Return the (x, y) coordinate for the center point of the cell that contains the specified text.  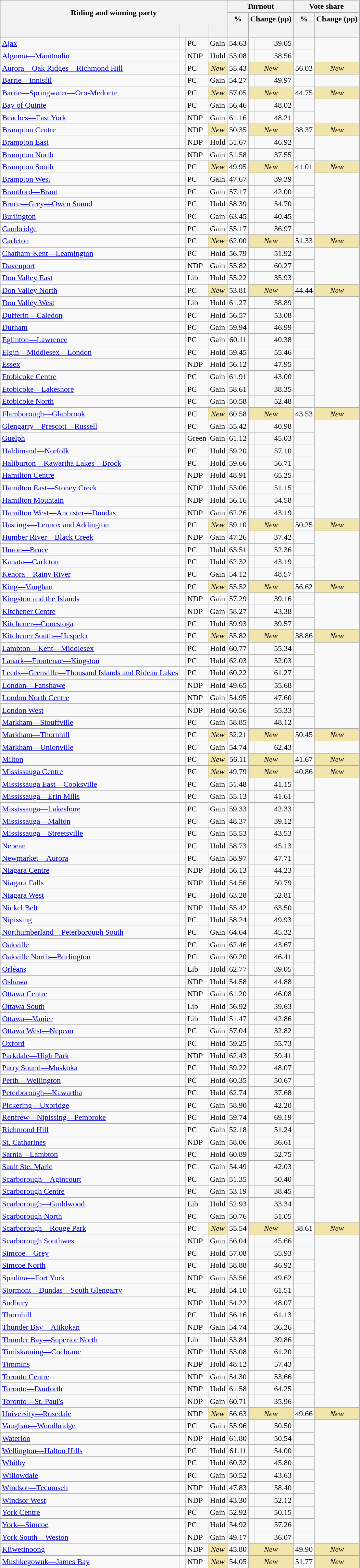
61.58 (238, 1389)
42.00 (274, 192)
47.67 (238, 179)
Thornhill (90, 1315)
56.57 (238, 315)
Scarborough North (90, 1216)
55.68 (274, 685)
58.61 (238, 389)
56.46 (238, 105)
51.58 (238, 155)
35.96 (274, 1401)
Mississauga—Lakeshore (90, 809)
Burlington (90, 216)
Sault Ste. Marie (90, 1167)
45.03 (274, 438)
50.35 (238, 130)
Lanark—Frontenac—Kingston (90, 661)
Thunder Bay—Atikokan (90, 1327)
36.26 (274, 1327)
36.07 (274, 1537)
56.13 (238, 870)
39.39 (274, 179)
59.25 (238, 1043)
Turnout (260, 6)
51.35 (238, 1179)
60.22 (238, 673)
Carleton (90, 241)
55.46 (274, 352)
54.30 (238, 1377)
45.13 (274, 846)
Brampton West (90, 179)
50.40 (274, 1179)
61.80 (238, 1438)
Scarborough Southwest (90, 1241)
62.77 (238, 969)
Hastings—Lennox and Addington (90, 525)
Etobicoke Centre (90, 377)
43.00 (274, 377)
59.22 (238, 1068)
Riding and winning party (114, 13)
50.58 (238, 401)
57.43 (274, 1364)
36.97 (274, 229)
Brampton South (90, 167)
London—Fanshawe (90, 685)
38.45 (274, 1191)
38.86 (304, 636)
Windsor—Tecumseh (90, 1488)
62.74 (238, 1093)
Hamilton East—Stoney Creek (90, 488)
54.49 (238, 1167)
York—Simcoe (90, 1525)
54.27 (238, 80)
61.51 (274, 1290)
58.06 (238, 1142)
57.29 (238, 599)
55.13 (238, 796)
Perth—Wellington (90, 1080)
50.45 (304, 735)
Ottawa Centre (90, 994)
53.84 (238, 1340)
61.12 (238, 438)
Timmins (90, 1364)
Beaches—East York (90, 117)
Markham—Unionville (90, 747)
60.32 (238, 1463)
Aurora—Oak Ridges—Richmond Hill (90, 68)
Nickel Belt (90, 907)
50.67 (274, 1080)
Thunder Bay—Superior North (90, 1340)
51.33 (304, 241)
55.54 (238, 1228)
Guelph (90, 438)
King—Vaughan (90, 587)
63.45 (238, 216)
60.11 (238, 340)
Nepean (90, 846)
50.50 (274, 1426)
Mississauga Centre (90, 772)
60.89 (238, 1155)
47.71 (274, 858)
54.10 (238, 1290)
54.05 (238, 1562)
Ottawa South (90, 1006)
Barrie—Innisfil (90, 80)
60.56 (238, 710)
Oakville (90, 945)
52.18 (238, 1130)
49.93 (274, 920)
Parry Sound—Muskoka (90, 1068)
35.93 (274, 278)
55.34 (274, 648)
39.86 (274, 1340)
52.03 (274, 661)
Mississauga—Streetsville (90, 833)
Newmarket—Aurora (90, 858)
Stormont—Dundas—South Glengarry (90, 1290)
Brampton North (90, 155)
Simcoe—Grey (90, 1253)
57.26 (274, 1525)
55.53 (238, 833)
37.68 (274, 1093)
53.66 (274, 1377)
59.93 (238, 624)
56.11 (238, 760)
St. Catharines (90, 1142)
Bruce—Grey—Owen Sound (90, 204)
Vote share (327, 6)
49.17 (238, 1537)
Wellington—Halton Hills (90, 1451)
Toronto—St. Paul's (90, 1401)
40.98 (274, 426)
Whitby (90, 1463)
51.48 (238, 784)
Hamilton Mountain (90, 500)
60.77 (238, 648)
49.90 (304, 1550)
43.63 (274, 1475)
48.37 (238, 821)
44.23 (274, 870)
58.73 (238, 846)
60.20 (238, 957)
Waterloo (90, 1438)
Milton (90, 760)
60.71 (238, 1401)
59.94 (238, 327)
Oxford (90, 1043)
58.39 (238, 204)
41.01 (304, 167)
Haliburton—Kawartha Lakes—Brock (90, 463)
56.79 (238, 253)
Etobicoke North (90, 401)
50.15 (274, 1512)
59.66 (238, 463)
Ottawa—Vanier (90, 1019)
York South—Weston (90, 1537)
Sarnia—Lambton (90, 1155)
40.38 (274, 340)
39.57 (274, 624)
Vaughan—Woodbridge (90, 1426)
Oakville North—Burlington (90, 957)
49.65 (238, 685)
52.21 (238, 735)
57.08 (238, 1253)
Northumberland—Peterborough South (90, 932)
Brantford—Brant (90, 192)
46.41 (274, 957)
56.92 (238, 1006)
54.00 (274, 1451)
63.50 (274, 907)
39.12 (274, 821)
Durham (90, 327)
Flamborough—Glanbrook (90, 414)
Essex (90, 365)
Markham—Stouffville (90, 722)
44.75 (304, 93)
Scarborough—Agincourt (90, 1179)
65.25 (274, 475)
64.64 (238, 932)
54.63 (238, 43)
33.34 (274, 1204)
38.89 (274, 303)
41.61 (274, 796)
46.99 (274, 327)
64.25 (274, 1389)
61.11 (238, 1451)
55.22 (238, 278)
Niagara West (90, 895)
48.57 (274, 574)
Niagara Falls (90, 883)
Don Valley East (90, 278)
56.04 (238, 1241)
York Centre (90, 1512)
Niagara Centre (90, 870)
32.82 (274, 1031)
Mississauga—Malton (90, 821)
43.30 (238, 1500)
51.92 (274, 253)
Ajax (90, 43)
42.33 (274, 809)
58.27 (238, 611)
59.74 (238, 1117)
Elgin—Middlesex—London (90, 352)
62.00 (238, 241)
58.85 (238, 722)
60.58 (238, 414)
43.67 (274, 945)
Don Valley West (90, 303)
48.91 (238, 475)
51.05 (274, 1216)
Don Valley North (90, 290)
54.70 (274, 204)
60.27 (274, 266)
Lambton—Kent—Middlesex (90, 648)
45.32 (274, 932)
58.88 (238, 1265)
Simcoe North (90, 1265)
40.86 (304, 772)
Bay of Quinte (90, 105)
55.52 (238, 587)
Scarborough Centre (90, 1191)
Hamilton West—Ancaster—Dundas (90, 512)
Timiskaming—Cochrane (90, 1352)
59.33 (238, 809)
Spadina—Fort York (90, 1278)
52.36 (274, 550)
Kiiwetinoong (90, 1550)
Richmond Hill (90, 1130)
44.88 (274, 982)
51.77 (304, 1562)
Sudbury (90, 1302)
Parkdale—High Park (90, 1056)
Glengarry—Prescott—Russell (90, 426)
54.12 (238, 574)
Windsor West (90, 1500)
40.45 (274, 216)
54.22 (238, 1302)
51.67 (238, 142)
Scarborough—Rouge Park (90, 1228)
47.95 (274, 365)
48.02 (274, 105)
61.91 (238, 377)
Kingston and the Islands (90, 599)
Eglinton—Lawrence (90, 340)
54.56 (238, 883)
Kanata—Carleton (90, 562)
51.24 (274, 1130)
39.63 (274, 1006)
38.35 (274, 389)
Davenport (90, 266)
Oshawa (90, 982)
Haldimand—Norfolk (90, 451)
37.42 (274, 537)
58.90 (238, 1105)
46.08 (274, 994)
Mississauga East—Cooksville (90, 784)
Brampton Centre (90, 130)
55.33 (274, 710)
57.04 (238, 1031)
52.48 (274, 401)
47.26 (238, 537)
51.15 (274, 488)
Humber River—Black Creek (90, 537)
Ottawa West—Nepean (90, 1031)
58.40 (274, 1488)
Pickering—Uxbridge (90, 1105)
Etobicoke—Lakeshore (90, 389)
62.03 (238, 661)
38.61 (304, 1228)
54.92 (238, 1525)
59.10 (238, 525)
Brampton East (90, 142)
Dufferin—Caledon (90, 315)
London North Centre (90, 698)
Algoma—Manitoulin (90, 56)
62.46 (238, 945)
52.12 (274, 1500)
42.20 (274, 1105)
53.19 (238, 1191)
55.43 (238, 68)
Barrie—Springwater—Oro-Medonte (90, 93)
50.79 (274, 883)
60.35 (238, 1080)
50.52 (238, 1475)
Cambridge (90, 229)
50.25 (304, 525)
Renfrew—Nipissing—Pembroke (90, 1117)
Kitchener South—Hespeler (90, 636)
Chatham-Kent—Leamington (90, 253)
52.93 (238, 1204)
57.17 (238, 192)
59.20 (238, 451)
61.13 (274, 1315)
Markham—Thornhill (90, 735)
63.51 (238, 550)
36.61 (274, 1142)
49.97 (274, 80)
38.37 (304, 130)
Huron—Bruce (90, 550)
Green (197, 438)
53.06 (238, 488)
55.93 (274, 1253)
39.16 (274, 599)
Toronto Centre (90, 1377)
52.75 (274, 1155)
47.60 (274, 698)
Kitchener Centre (90, 611)
49.66 (304, 1414)
58.97 (238, 858)
Nipissing (90, 920)
52.92 (238, 1512)
49.95 (238, 167)
61.16 (238, 117)
37.55 (274, 155)
57.10 (274, 451)
56.71 (274, 463)
56.63 (238, 1414)
Orléans (90, 969)
52.81 (274, 895)
62.32 (238, 562)
Hamilton Centre (90, 475)
51.47 (238, 1019)
43.38 (274, 611)
63.28 (238, 895)
55.73 (274, 1043)
Leeds—Grenville—Thousand Islands and Rideau Lakes (90, 673)
Toronto—Danforth (90, 1389)
London West (90, 710)
56.12 (238, 365)
Willowdale (90, 1475)
42.03 (274, 1167)
50.76 (238, 1216)
54.95 (238, 698)
47.83 (238, 1488)
56.03 (304, 68)
University—Rosedale (90, 1414)
53.81 (238, 290)
Kitchener—Conestoga (90, 624)
44.44 (304, 290)
58.56 (274, 56)
56.62 (304, 587)
Scarborough—Guildwood (90, 1204)
55.17 (238, 229)
69.19 (274, 1117)
Peterborough—Kawartha (90, 1093)
Mississauga—Erin Mills (90, 796)
49.62 (274, 1278)
55.96 (238, 1426)
Kenora—Rainy River (90, 574)
53.56 (238, 1278)
48.21 (274, 117)
41.15 (274, 784)
Mushkegowuk—James Bay (90, 1562)
49.79 (238, 772)
41.67 (304, 760)
57.05 (238, 93)
50.54 (274, 1438)
59.45 (238, 352)
59.41 (274, 1056)
42.86 (274, 1019)
58.24 (238, 920)
62.26 (238, 512)
45.66 (274, 1241)
